Search for the cell housing the specified text and yield its (X, Y) center coordinate. 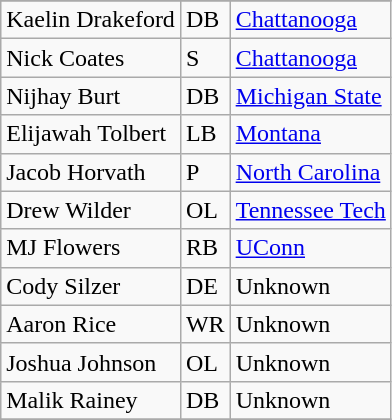
UConn (310, 248)
Nijhay Burt (91, 96)
WR (205, 324)
RB (205, 248)
Elijawah Tolbert (91, 134)
Joshua Johnson (91, 362)
Nick Coates (91, 58)
MJ Flowers (91, 248)
LB (205, 134)
S (205, 58)
DE (205, 286)
Jacob Horvath (91, 172)
Tennessee Tech (310, 210)
Aaron Rice (91, 324)
Michigan State (310, 96)
Kaelin Drakeford (91, 20)
Montana (310, 134)
Malik Rainey (91, 400)
Cody Silzer (91, 286)
Drew Wilder (91, 210)
P (205, 172)
North Carolina (310, 172)
